Pinpoint the cell where the given text exists, returning its (X, Y) midpoint coordinate. 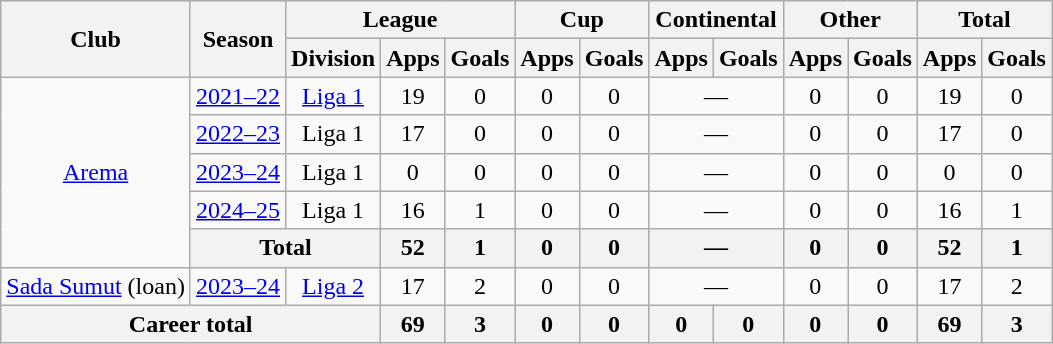
Sada Sumut (loan) (96, 286)
League (400, 20)
Division (334, 58)
2022–23 (238, 134)
Career total (191, 324)
2024–25 (238, 210)
Season (238, 39)
Other (850, 20)
2021–22 (238, 96)
Liga 2 (334, 286)
Club (96, 39)
Cup (582, 20)
Arema (96, 172)
Continental (716, 20)
